Scan for the cell matching the given text and deliver its [x, y] coordinate at center. 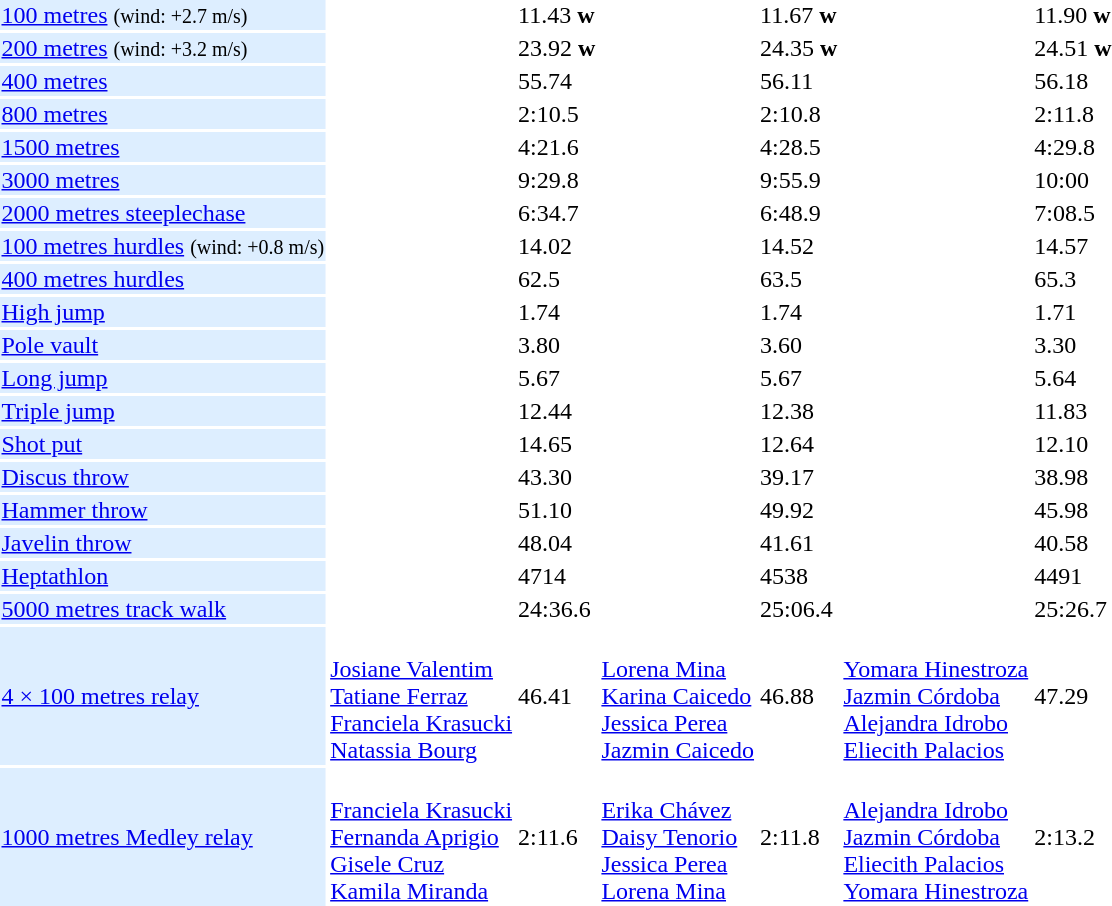
Heptathlon [163, 576]
12.44 [557, 411]
200 metres (wind: +3.2 m/s) [163, 48]
Franciela Krasucki Fernanda Aprigio Gisele Cruz Kamila Miranda [422, 837]
3000 metres [163, 180]
3.80 [557, 345]
4:21.6 [557, 147]
Lorena Mina Karina Caicedo Jessica Perea Jazmin Caicedo [678, 696]
2:10.5 [557, 114]
4714 [557, 576]
62.5 [557, 279]
9:55.9 [799, 180]
800 metres [163, 114]
4 × 100 metres relay [163, 696]
Pole vault [163, 345]
12.38 [799, 411]
Shot put [163, 444]
48.04 [557, 543]
Javelin throw [163, 543]
12.64 [799, 444]
Discus throw [163, 477]
Josiane Valentim Tatiane Ferraz Franciela Krasucki Natassia Bourg [422, 696]
55.74 [557, 81]
11.67 w [799, 15]
41.61 [799, 543]
Long jump [163, 378]
6:48.9 [799, 213]
Hammer throw [163, 510]
43.30 [557, 477]
3.60 [799, 345]
9:29.8 [557, 180]
63.5 [799, 279]
25:06.4 [799, 609]
46.41 [557, 696]
100 metres hurdles (wind: +0.8 m/s) [163, 246]
2:11.6 [557, 837]
5000 metres track walk [163, 609]
14.02 [557, 246]
1000 metres Medley relay [163, 837]
100 metres (wind: +2.7 m/s) [163, 15]
Erika Chávez Daisy Tenorio Jessica Perea Lorena Mina [678, 837]
400 metres [163, 81]
56.11 [799, 81]
4:28.5 [799, 147]
2:10.8 [799, 114]
11.43 w [557, 15]
400 metres hurdles [163, 279]
Triple jump [163, 411]
2:11.8 [799, 837]
49.92 [799, 510]
4538 [799, 576]
24:36.6 [557, 609]
Yomara Hinestroza Jazmin Córdoba Alejandra Idrobo Eliecith Palacios [936, 696]
2000 metres steeplechase [163, 213]
1500 metres [163, 147]
23.92 w [557, 48]
14.52 [799, 246]
High jump [163, 312]
6:34.7 [557, 213]
24.35 w [799, 48]
Alejandra Idrobo Jazmin Córdoba Eliecith Palacios Yomara Hinestroza [936, 837]
51.10 [557, 510]
14.65 [557, 444]
46.88 [799, 696]
39.17 [799, 477]
